Return (X, Y) of the center of cell containing provided text 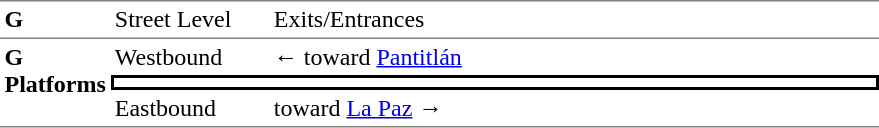
GPlatforms (55, 83)
Street Level (190, 19)
← toward Pantitlán (574, 57)
Eastbound (190, 109)
toward La Paz → (574, 109)
G (55, 19)
Exits/Entrances (574, 19)
Westbound (190, 57)
